For the text-containing cell, return its midpoint in (x, y) coordinate format. 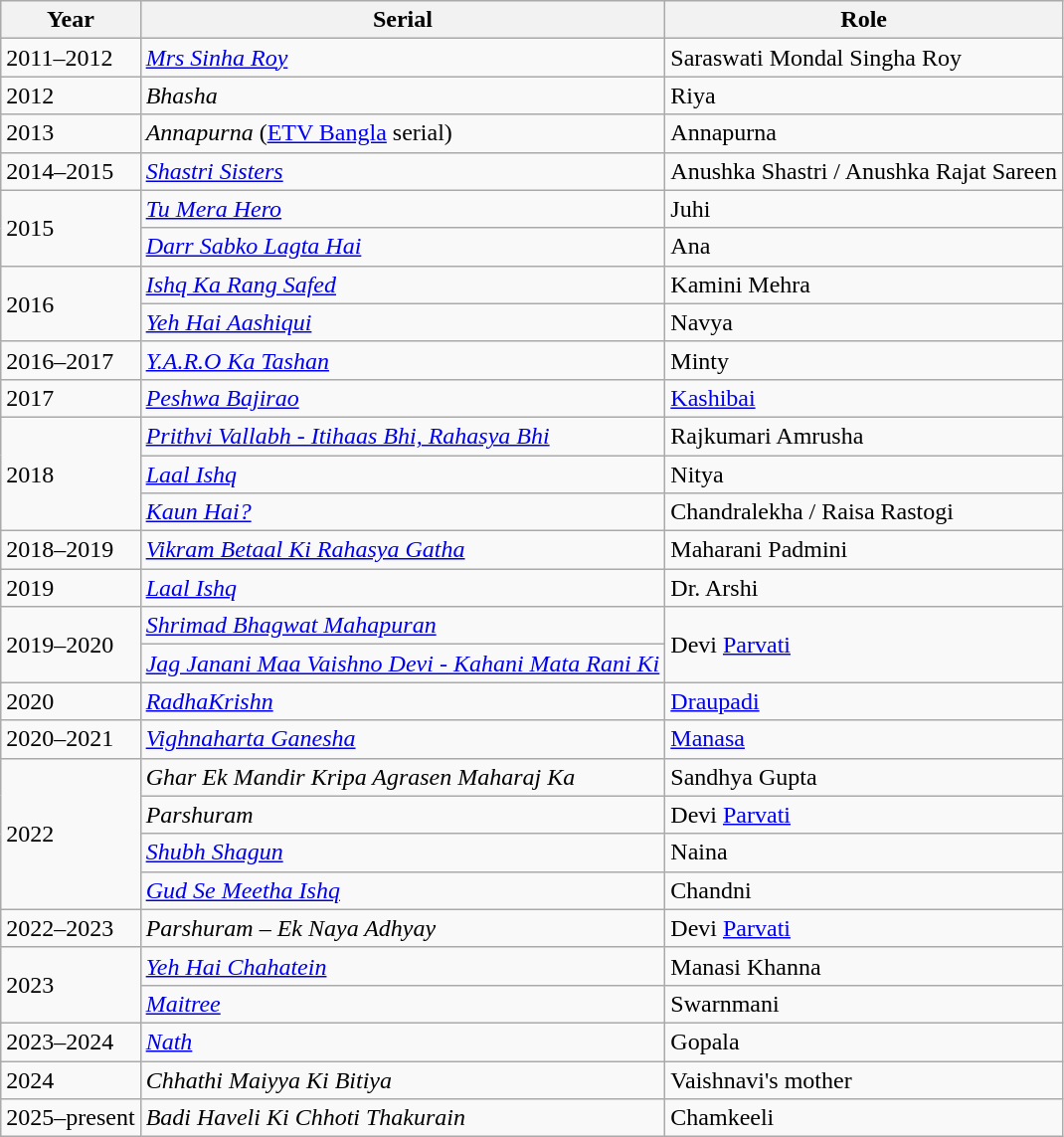
Saraswati Mondal Singha Roy (864, 58)
2019 (71, 588)
Anushka Shastri / Anushka Rajat Sareen (864, 171)
Tu Mera Hero (403, 209)
Minty (864, 360)
2020 (71, 701)
Rajkumari Amrusha (864, 436)
Mrs Sinha Roy (403, 58)
Gud Se Meetha Ishq (403, 890)
Parshuram – Ek Naya Adhyay (403, 928)
Maharani Padmini (864, 550)
Kaun Hai? (403, 512)
2022–2023 (71, 928)
Prithvi Vallabh - Itihaas Bhi, Rahasya Bhi (403, 436)
Juhi (864, 209)
Yeh Hai Chahatein (403, 966)
Chandni (864, 890)
Dr. Arshi (864, 588)
Vighnaharta Ganesha (403, 739)
Shubh Shagun (403, 853)
2023 (71, 985)
2018 (71, 474)
Manasa (864, 739)
Bhasha (403, 95)
Yeh Hai Aashiqui (403, 322)
2019–2020 (71, 645)
Annapurna (ETV Bangla serial) (403, 133)
Gopala (864, 1042)
Riya (864, 95)
Jag Janani Maa Vaishno Devi - Kahani Mata Rani Ki (403, 663)
Nath (403, 1042)
Ishq Ka Rang Safed (403, 284)
Year (71, 20)
2017 (71, 398)
Chamkeeli (864, 1118)
Manasi Khanna (864, 966)
Darr Sabko Lagta Hai (403, 247)
Shrimad Bhagwat Mahapuran (403, 626)
2013 (71, 133)
Sandhya Gupta (864, 777)
Parshuram (403, 815)
Swarnmani (864, 1004)
Chandralekha / Raisa Rastogi (864, 512)
Ana (864, 247)
2018–2019 (71, 550)
Kashibai (864, 398)
Kamini Mehra (864, 284)
2011–2012 (71, 58)
2014–2015 (71, 171)
Ghar Ek Mandir Kripa Agrasen Maharaj Ka (403, 777)
Naina (864, 853)
Chhathi Maiyya Ki Bitiya (403, 1079)
Nitya (864, 474)
Peshwa Bajirao (403, 398)
2012 (71, 95)
2023–2024 (71, 1042)
Navya (864, 322)
Serial (403, 20)
Annapurna (864, 133)
2016 (71, 303)
2022 (71, 834)
Shastri Sisters (403, 171)
Y.A.R.O Ka Tashan (403, 360)
Maitree (403, 1004)
Vikram Betaal Ki Rahasya Gatha (403, 550)
2015 (71, 228)
RadhaKrishn (403, 701)
Vaishnavi's mother (864, 1079)
2024 (71, 1079)
Badi Haveli Ki Chhoti Thakurain (403, 1118)
2020–2021 (71, 739)
Draupadi (864, 701)
2025–present (71, 1118)
Role (864, 20)
2016–2017 (71, 360)
